Provide the [X, Y] coordinate of the cell's center where the given text is located.  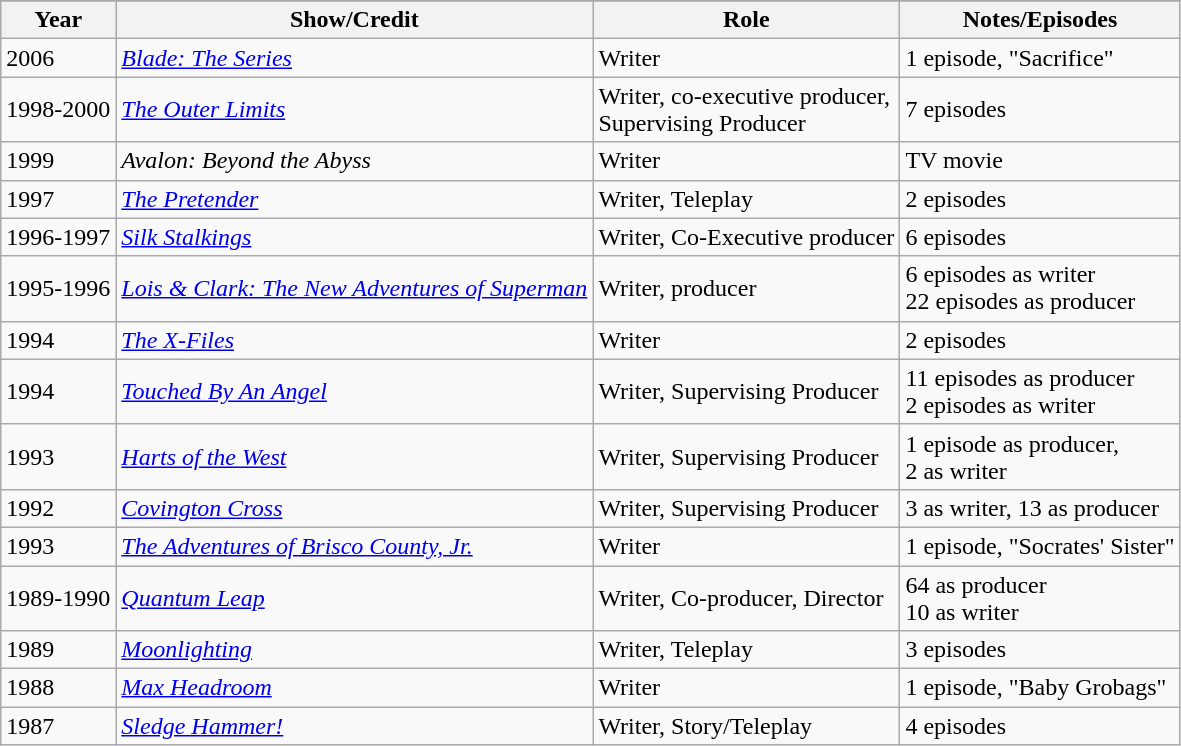
Lois & Clark: The New Adventures of Superman [354, 288]
2006 [58, 58]
Moonlighting [354, 650]
11 episodes as producer2 episodes as writer [1040, 392]
1989-1990 [58, 598]
Show/Credit [354, 20]
1995-1996 [58, 288]
Writer, Story/Teleplay [746, 726]
1987 [58, 726]
Avalon: Beyond the Abyss [354, 161]
1999 [58, 161]
1 episode, "Sacrifice" [1040, 58]
3 as writer, 13 as producer [1040, 508]
1998-2000 [58, 110]
Sledge Hammer! [354, 726]
6 episodes as writer22 episodes as producer [1040, 288]
Writer, Co-Executive producer [746, 237]
Quantum Leap [354, 598]
1 episode as producer,2 as writer [1040, 456]
Role [746, 20]
1988 [58, 688]
3 episodes [1040, 650]
1989 [58, 650]
Silk Stalkings [354, 237]
1 episode, "Baby Grobags" [1040, 688]
6 episodes [1040, 237]
Touched By An Angel [354, 392]
The Outer Limits [354, 110]
Year [58, 20]
The Pretender [354, 199]
1992 [58, 508]
Harts of the West [354, 456]
Blade: The Series [354, 58]
7 episodes [1040, 110]
64 as producer 10 as writer [1040, 598]
1997 [58, 199]
4 episodes [1040, 726]
Covington Cross [354, 508]
Max Headroom [354, 688]
The X-Files [354, 340]
1 episode, "Socrates' Sister" [1040, 546]
Writer, Co-producer, Director [746, 598]
TV movie [1040, 161]
Writer, producer [746, 288]
The Adventures of Brisco County, Jr. [354, 546]
1996-1997 [58, 237]
Notes/Episodes [1040, 20]
Writer, co-executive producer, Supervising Producer [746, 110]
